Provide the (X, Y) coordinate of the cell's center where the given text is located.  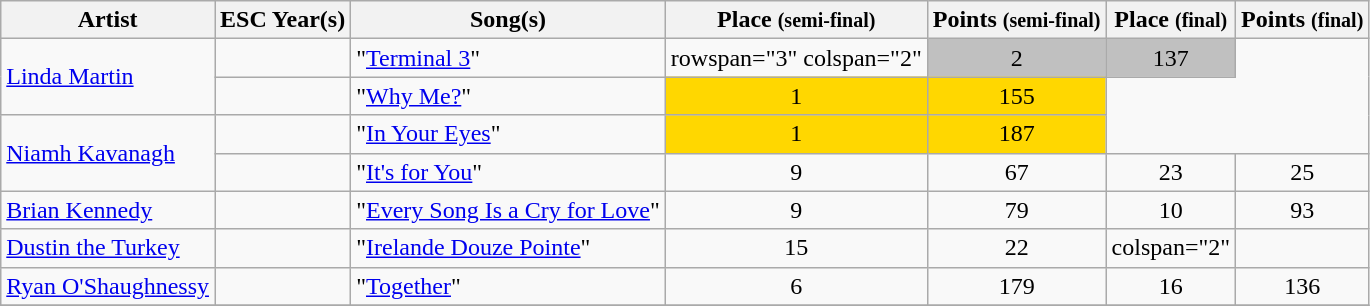
16 (1171, 286)
"Irelande Douze Pointe" (508, 248)
"Why Me?" (508, 96)
Song(s) (508, 20)
155 (1016, 96)
15 (796, 248)
rowspan="3" colspan="2" (796, 58)
179 (1016, 286)
"In Your Eyes" (508, 134)
Niamh Kavanagh (108, 153)
Points (final) (1302, 20)
Brian Kennedy (108, 210)
Artist (108, 20)
Ryan O'Shaughnessy (108, 286)
187 (1016, 134)
"Together" (508, 286)
79 (1016, 210)
10 (1171, 210)
"Terminal 3" (508, 58)
Place (final) (1171, 20)
93 (1302, 210)
"Every Song Is a Cry for Love" (508, 210)
ESC Year(s) (282, 20)
23 (1171, 172)
6 (796, 286)
Linda Martin (108, 77)
Dustin the Turkey (108, 248)
Points (semi-final) (1016, 20)
colspan="2" (1171, 248)
"It's for You" (508, 172)
137 (1171, 58)
25 (1302, 172)
136 (1302, 286)
67 (1016, 172)
22 (1016, 248)
Place (semi-final) (796, 20)
2 (1016, 58)
